Extract the (X, Y) coordinate from the center of the cell holding the provided text.  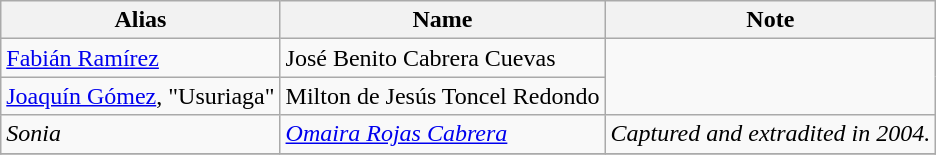
José Benito Cabrera Cuevas (442, 58)
Omaira Rojas Cabrera (442, 134)
Alias (140, 20)
Sonia (140, 134)
Milton de Jesús Toncel Redondo (442, 96)
Captured and extradited in 2004. (770, 134)
Note (770, 20)
Fabián Ramírez (140, 58)
Name (442, 20)
Joaquín Gómez, "Usuriaga" (140, 96)
